Pinpoint the cell where the given text exists, returning its [x, y] midpoint coordinate. 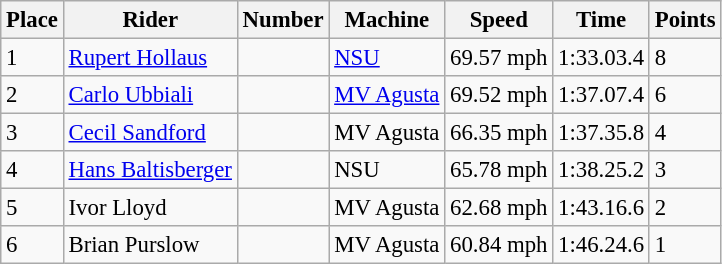
Rupert Hollaus [150, 58]
Ivor Lloyd [150, 208]
1:37.35.8 [602, 133]
8 [684, 58]
Speed [499, 20]
1:37.07.4 [602, 95]
65.78 mph [499, 170]
1:33.03.4 [602, 58]
Hans Baltisberger [150, 170]
Number [283, 20]
66.35 mph [499, 133]
62.68 mph [499, 208]
Place [32, 20]
Time [602, 20]
Points [684, 20]
69.57 mph [499, 58]
1:46.24.6 [602, 245]
Machine [387, 20]
1:38.25.2 [602, 170]
Brian Purslow [150, 245]
5 [32, 208]
Carlo Ubbiali [150, 95]
69.52 mph [499, 95]
Cecil Sandford [150, 133]
60.84 mph [499, 245]
Rider [150, 20]
1:43.16.6 [602, 208]
